Provide the [x, y] coordinate of the cell's center where the given text is located.  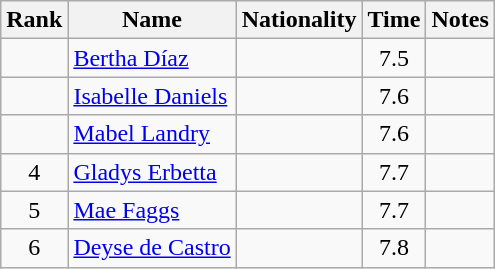
Time [394, 20]
7.8 [394, 248]
Nationality [299, 20]
5 [34, 210]
Mae Faggs [152, 210]
6 [34, 248]
Mabel Landry [152, 134]
Bertha Díaz [152, 58]
Rank [34, 20]
Name [152, 20]
Notes [460, 20]
4 [34, 172]
Isabelle Daniels [152, 96]
Gladys Erbetta [152, 172]
7.5 [394, 58]
Deyse de Castro [152, 248]
